Return the (X, Y) coordinate for the center point of the cell that contains the specified text.  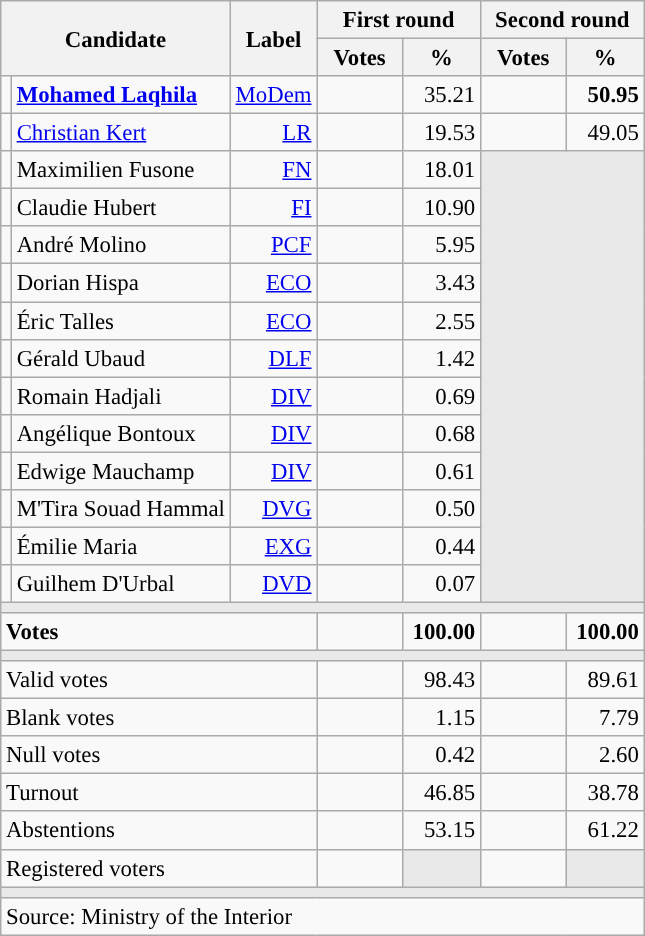
Guilhem D'Urbal (120, 584)
0.44 (441, 546)
Valid votes (159, 680)
98.43 (441, 680)
53.15 (441, 831)
Maximilien Fusone (120, 170)
0.42 (441, 755)
Label (274, 38)
Edwige Mauchamp (120, 471)
0.61 (441, 471)
35.21 (441, 95)
10.90 (441, 208)
61.22 (605, 831)
DVG (274, 509)
5.95 (441, 245)
FI (274, 208)
André Molino (120, 245)
Romain Hadjali (120, 396)
Turnout (159, 793)
89.61 (605, 680)
19.53 (441, 133)
Claudie Hubert (120, 208)
Dorian Hispa (120, 283)
2.55 (441, 321)
Source: Ministry of the Interior (322, 916)
Blank votes (159, 718)
Éric Talles (120, 321)
1.15 (441, 718)
0.68 (441, 433)
Second round (562, 20)
DVD (274, 584)
Null votes (159, 755)
DLF (274, 358)
0.07 (441, 584)
M'Tira Souad Hammal (120, 509)
3.43 (441, 283)
7.79 (605, 718)
Christian Kert (120, 133)
0.69 (441, 396)
EXG (274, 546)
Registered voters (159, 868)
Mohamed Laqhila (120, 95)
50.95 (605, 95)
Abstentions (159, 831)
49.05 (605, 133)
First round (399, 20)
38.78 (605, 793)
PCF (274, 245)
FN (274, 170)
LR (274, 133)
1.42 (441, 358)
2.60 (605, 755)
0.50 (441, 509)
Gérald Ubaud (120, 358)
Candidate (116, 38)
Émilie Maria (120, 546)
18.01 (441, 170)
Angélique Bontoux (120, 433)
46.85 (441, 793)
MoDem (274, 95)
